Return the (X, Y) coordinate for the center point of the cell that contains the specified text.  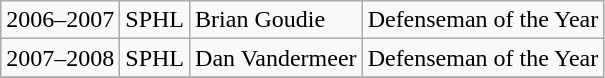
Dan Vandermeer (276, 58)
2006–2007 (60, 20)
2007–2008 (60, 58)
Brian Goudie (276, 20)
